Find where the given text appears and provide that cell's center as (X, Y) coordinate. 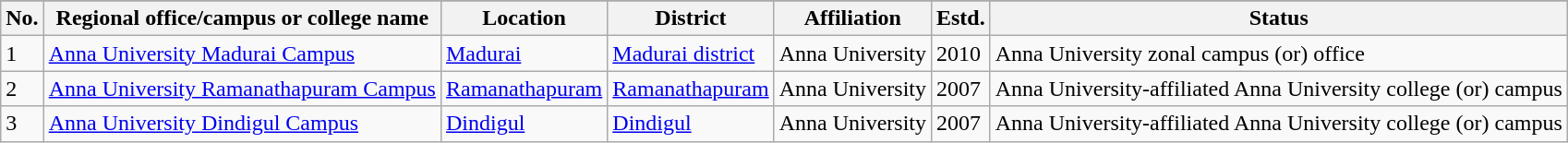
District (691, 18)
2 (22, 89)
No. (22, 18)
Estd. (960, 18)
Affiliation (852, 18)
Anna University Ramanathapuram Campus (242, 89)
Location (524, 18)
Regional office/campus or college name (242, 18)
3 (22, 124)
Madurai district (691, 54)
Anna University Madurai Campus (242, 54)
Madurai (524, 54)
1 (22, 54)
Status (1278, 18)
2010 (960, 54)
Anna University Dindigul Campus (242, 124)
Anna University zonal campus (or) office (1278, 54)
